Detect which cell encompasses the target text, then output its [x, y] center coordinate. 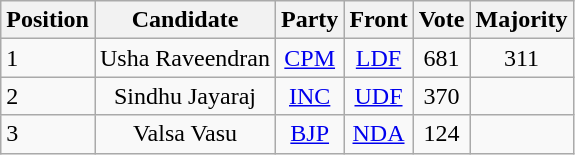
Position [48, 20]
1 [48, 58]
Valsa Vasu [184, 134]
370 [442, 96]
Front [378, 20]
UDF [378, 96]
CPM [310, 58]
Candidate [184, 20]
Usha Raveendran [184, 58]
INC [310, 96]
Vote [442, 20]
2 [48, 96]
124 [442, 134]
681 [442, 58]
BJP [310, 134]
Sindhu Jayaraj [184, 96]
Party [310, 20]
NDA [378, 134]
LDF [378, 58]
3 [48, 134]
311 [522, 58]
Majority [522, 20]
